Scan for the cell matching the given text and deliver its [X, Y] coordinate at center. 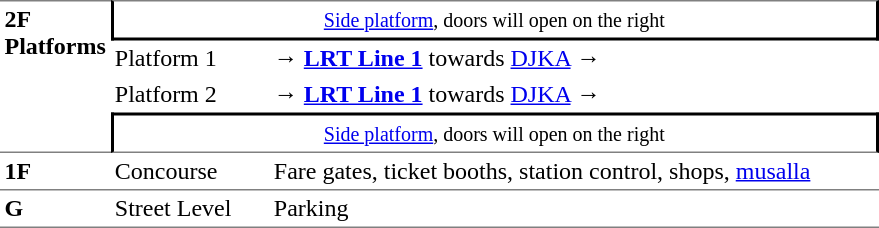
2FPlatforms [55, 76]
Street Level [190, 209]
Fare gates, ticket booths, station control, shops, musalla [574, 172]
Platform 2 [190, 94]
1F [55, 172]
Parking [574, 209]
Platform 1 [190, 58]
G [55, 209]
Concourse [190, 172]
